Scan for the cell matching the given text and deliver its [x, y] coordinate at center. 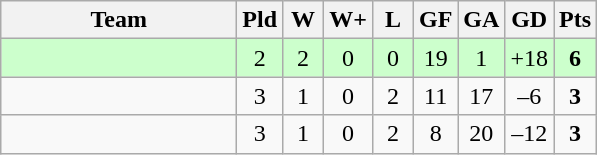
W [304, 20]
W+ [348, 20]
20 [482, 134]
–12 [530, 134]
GD [530, 20]
Pld [260, 20]
6 [576, 58]
+18 [530, 58]
Team [119, 20]
GA [482, 20]
L [392, 20]
Pts [576, 20]
19 [435, 58]
17 [482, 96]
8 [435, 134]
–6 [530, 96]
11 [435, 96]
GF [435, 20]
